Capture the cell that displays the provided text and extract its (X, Y) central coordinate. 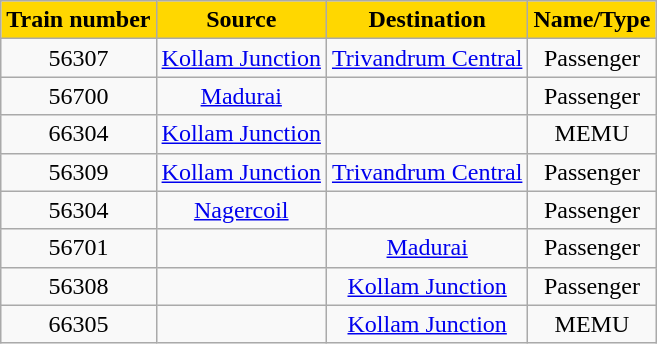
56701 (78, 248)
Source (241, 20)
Train number (78, 20)
66305 (78, 324)
56304 (78, 210)
56307 (78, 58)
56309 (78, 172)
Nagercoil (241, 210)
56308 (78, 286)
66304 (78, 134)
Name/Type (592, 20)
56700 (78, 96)
Destination (426, 20)
